Return the [X, Y] coordinate for the center point of the cell that contains the specified text.  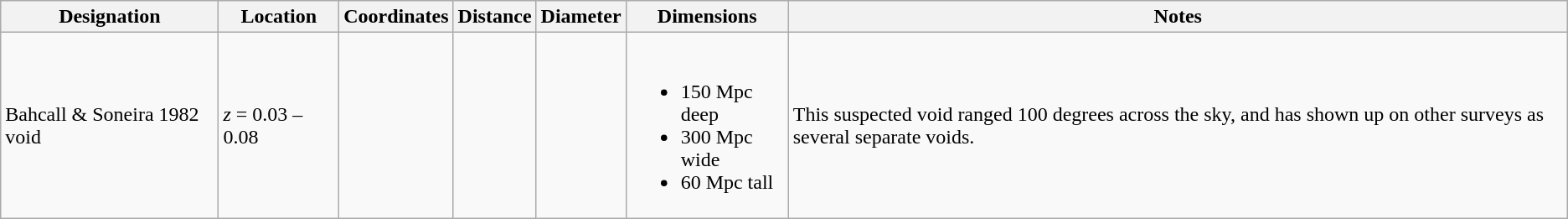
Location [279, 17]
Dimensions [707, 17]
Coordinates [396, 17]
Bahcall & Soneira 1982 void [110, 126]
Notes [1178, 17]
150 Mpc deep300 Mpc wide60 Mpc tall [707, 126]
Distance [494, 17]
Diameter [581, 17]
Designation [110, 17]
This suspected void ranged 100 degrees across the sky, and has shown up on other surveys as several separate voids. [1178, 126]
z = 0.03 – 0.08 [279, 126]
